Determine the (x, y) coordinate at the center of the cell enclosing the given text.  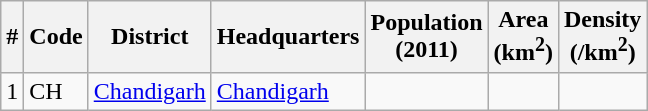
Population (2011) (426, 37)
Density (/km2) (602, 37)
Area (km2) (523, 37)
CH (56, 91)
# (12, 37)
1 (12, 91)
Headquarters (288, 37)
Code (56, 37)
District (150, 37)
